Scan for the cell matching the given text and deliver its [x, y] coordinate at center. 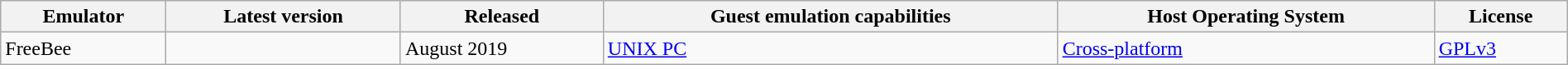
August 2019 [501, 48]
GPLv3 [1500, 48]
FreeBee [84, 48]
Cross-platform [1245, 48]
License [1500, 17]
Emulator [84, 17]
UNIX PC [830, 48]
Latest version [284, 17]
Released [501, 17]
Guest emulation capabilities [830, 17]
Host Operating System [1245, 17]
